For the text-containing cell, return its midpoint in (X, Y) coordinate format. 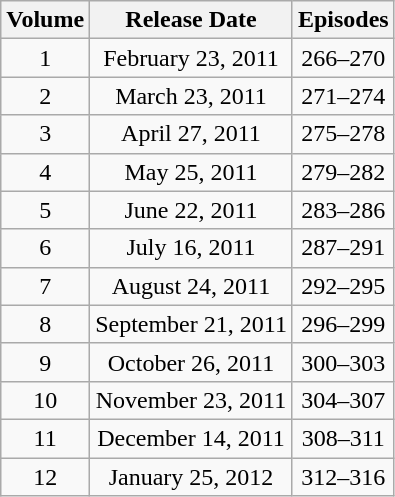
3 (46, 134)
5 (46, 210)
283–286 (343, 210)
September 21, 2011 (192, 324)
9 (46, 362)
312–316 (343, 477)
11 (46, 438)
1 (46, 58)
March 23, 2011 (192, 96)
April 27, 2011 (192, 134)
October 26, 2011 (192, 362)
February 23, 2011 (192, 58)
June 22, 2011 (192, 210)
6 (46, 248)
287–291 (343, 248)
8 (46, 324)
304–307 (343, 400)
7 (46, 286)
279–282 (343, 172)
296–299 (343, 324)
November 23, 2011 (192, 400)
Episodes (343, 20)
300–303 (343, 362)
12 (46, 477)
4 (46, 172)
Release Date (192, 20)
August 24, 2011 (192, 286)
May 25, 2011 (192, 172)
December 14, 2011 (192, 438)
275–278 (343, 134)
January 25, 2012 (192, 477)
266–270 (343, 58)
July 16, 2011 (192, 248)
2 (46, 96)
271–274 (343, 96)
Volume (46, 20)
10 (46, 400)
292–295 (343, 286)
308–311 (343, 438)
